Return the [X, Y] coordinate for the center point of the cell that contains the specified text.  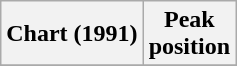
Chart (1991) [72, 34]
Peakposition [189, 34]
